Extract the (x, y) coordinate from the center of the cell holding the provided text.  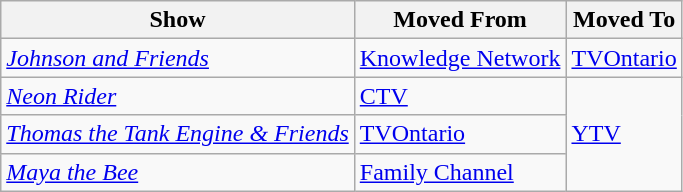
Thomas the Tank Engine & Friends (178, 134)
Moved To (624, 20)
Maya the Bee (178, 172)
Moved From (460, 20)
Knowledge Network (460, 58)
Family Channel (460, 172)
Johnson and Friends (178, 58)
CTV (460, 96)
Show (178, 20)
Neon Rider (178, 96)
YTV (624, 134)
